Output the [X, Y] coordinate of the center of the cell containing the given text.  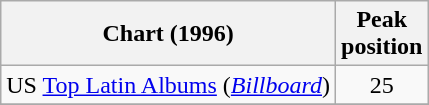
Peakposition [382, 34]
US Top Latin Albums (Billboard) [168, 85]
25 [382, 85]
Chart (1996) [168, 34]
